Provide the [x, y] coordinate of the cell's center where the given text is located.  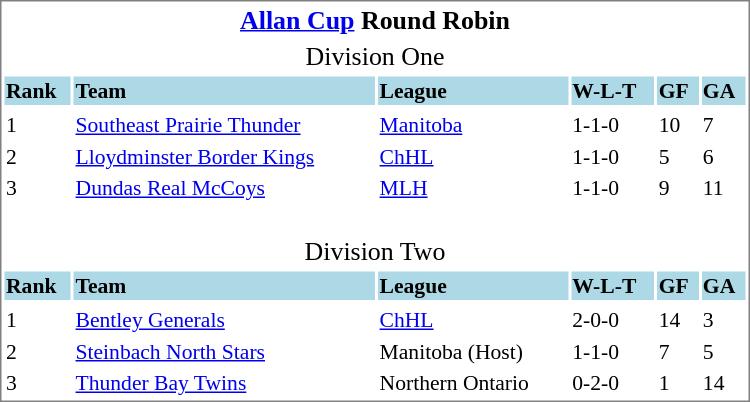
Lloydminster Border Kings [224, 156]
Northern Ontario [473, 383]
10 [678, 125]
Manitoba [473, 125]
2-0-0 [612, 320]
Division One [374, 56]
Dundas Real McCoys [224, 188]
9 [678, 188]
Steinbach North Stars [224, 352]
Thunder Bay Twins [224, 383]
Allan Cup Round Robin [374, 20]
Bentley Generals [224, 320]
Manitoba (Host) [473, 352]
6 [723, 156]
MLH [473, 188]
Southeast Prairie Thunder [224, 125]
11 [723, 188]
Division Two [374, 238]
0-2-0 [612, 383]
